Provide the (X, Y) coordinate of the cell's center where the given text is located.  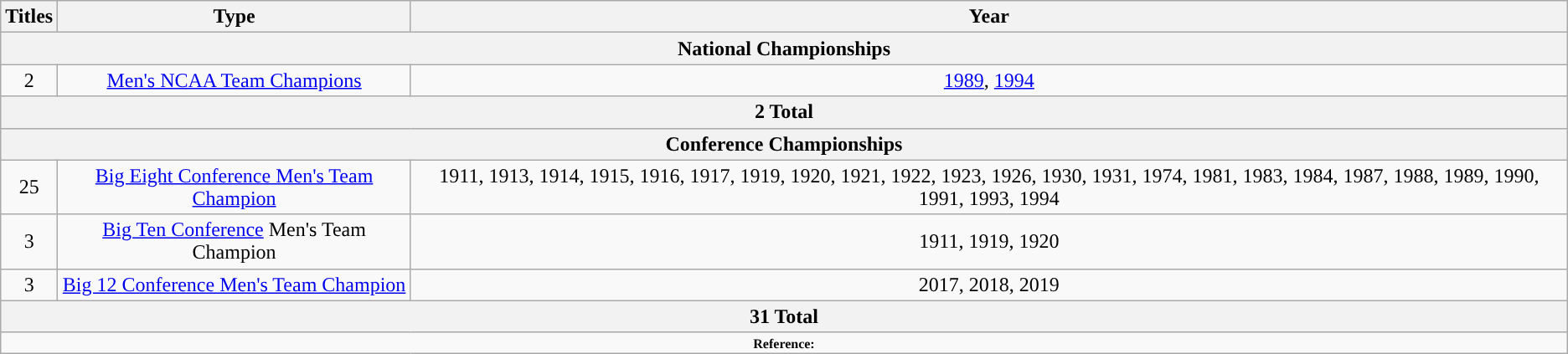
Titles (29, 17)
1911, 1913, 1914, 1915, 1916, 1917, 1919, 1920, 1921, 1922, 1923, 1926, 1930, 1931, 1974, 1981, 1983, 1984, 1987, 1988, 1989, 1990, 1991, 1993, 1994 (988, 187)
Men's NCAA Team Champions (235, 80)
25 (29, 187)
Conference Championships (784, 144)
Big Ten Conference Men's Team Champion (235, 241)
1911, 1919, 1920 (988, 241)
1989, 1994 (988, 80)
Big Eight Conference Men's Team Champion (235, 187)
National Championships (784, 49)
2017, 2018, 2019 (988, 285)
Big 12 Conference Men's Team Champion (235, 285)
2 Total (784, 112)
31 Total (784, 316)
Year (988, 17)
Reference: (784, 342)
Type (235, 17)
2 (29, 80)
